Locate the cell with the specified text and output its (x, y) center coordinate. 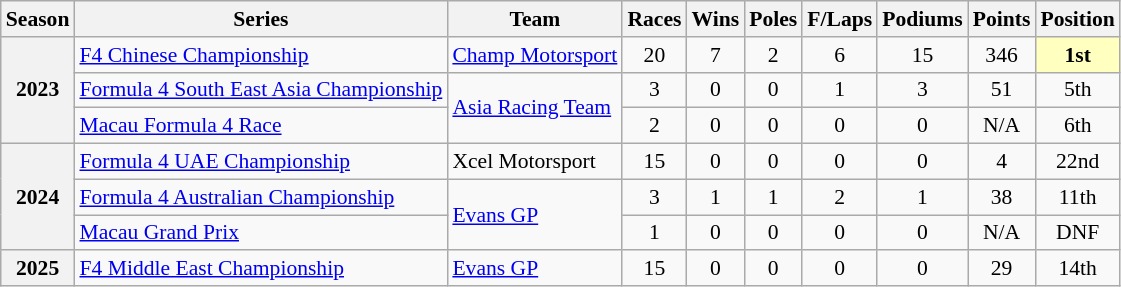
5th (1077, 90)
Series (260, 19)
Xcel Motorsport (534, 162)
22nd (1077, 162)
Formula 4 South East Asia Championship (260, 90)
1st (1077, 55)
Team (534, 19)
F/Laps (840, 19)
Season (38, 19)
6th (1077, 126)
Macau Formula 4 Race (260, 126)
Macau Grand Prix (260, 233)
Formula 4 UAE Championship (260, 162)
Formula 4 Australian Championship (260, 197)
4 (1002, 162)
6 (840, 55)
F4 Chinese Championship (260, 55)
2024 (38, 198)
Podiums (922, 19)
DNF (1077, 233)
2023 (38, 90)
Poles (773, 19)
346 (1002, 55)
Position (1077, 19)
29 (1002, 269)
7 (715, 55)
Points (1002, 19)
Champ Motorsport (534, 55)
Races (654, 19)
11th (1077, 197)
14th (1077, 269)
Wins (715, 19)
20 (654, 55)
51 (1002, 90)
38 (1002, 197)
Asia Racing Team (534, 108)
F4 Middle East Championship (260, 269)
2025 (38, 269)
